Locate the cell with the specified text and output its [x, y] center coordinate. 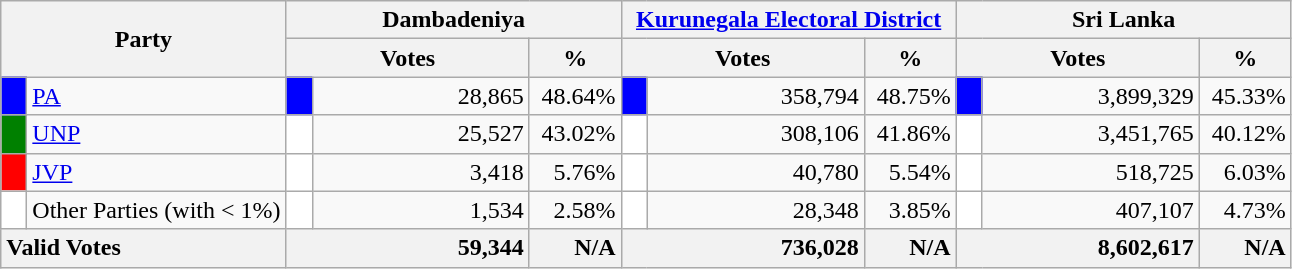
40.12% [1245, 134]
358,794 [756, 96]
48.75% [910, 96]
3.85% [910, 210]
48.64% [575, 96]
407,107 [1090, 210]
2.58% [575, 210]
308,106 [756, 134]
Other Parties (with < 1%) [156, 210]
Kurunegala Electoral District [788, 20]
UNP [156, 134]
28,865 [420, 96]
Party [144, 39]
59,344 [408, 248]
Dambadeniya [454, 20]
736,028 [742, 248]
Valid Votes [144, 248]
6.03% [1245, 172]
3,899,329 [1090, 96]
41.86% [910, 134]
43.02% [575, 134]
5.76% [575, 172]
518,725 [1090, 172]
PA [156, 96]
8,602,617 [1078, 248]
3,418 [420, 172]
Sri Lanka [1124, 20]
JVP [156, 172]
45.33% [1245, 96]
25,527 [420, 134]
1,534 [420, 210]
28,348 [756, 210]
40,780 [756, 172]
4.73% [1245, 210]
3,451,765 [1090, 134]
5.54% [910, 172]
